For the text-containing cell, return its midpoint in [X, Y] coordinate format. 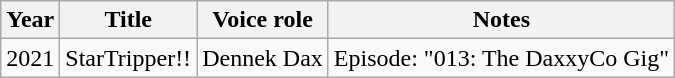
Year [30, 20]
Dennek Dax [263, 58]
Title [128, 20]
Episode: "013: The DaxxyCo Gig" [501, 58]
2021 [30, 58]
Voice role [263, 20]
StarTripper!! [128, 58]
Notes [501, 20]
